Extract the [x, y] coordinate from the center of the cell holding the provided text.  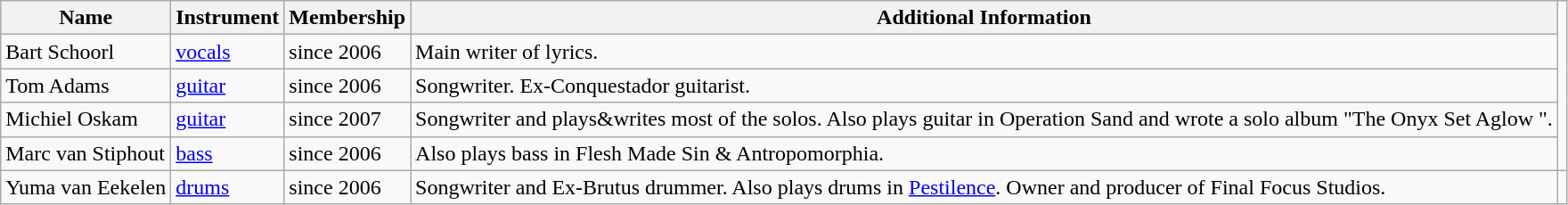
Also plays bass in Flesh Made Sin & Antropomorphia. [984, 153]
Additional Information [984, 18]
Songwriter. Ex-Conquestador guitarist. [984, 86]
Instrument [228, 18]
vocals [228, 52]
Main writer of lyrics. [984, 52]
Songwriter and Ex-Brutus drummer. Also plays drums in Pestilence. Owner and producer of Final Focus Studios. [984, 187]
Songwriter and plays&writes most of the solos. Also plays guitar in Operation Sand and wrote a solo album "The Onyx Set Aglow ". [984, 119]
bass [228, 153]
Name [86, 18]
drums [228, 187]
Tom Adams [86, 86]
Michiel Oskam [86, 119]
Bart Schoorl [86, 52]
since 2007 [347, 119]
Marc van Stiphout [86, 153]
Yuma van Eekelen [86, 187]
Membership [347, 18]
